Extract the (x, y) coordinate from the center of the cell holding the provided text.  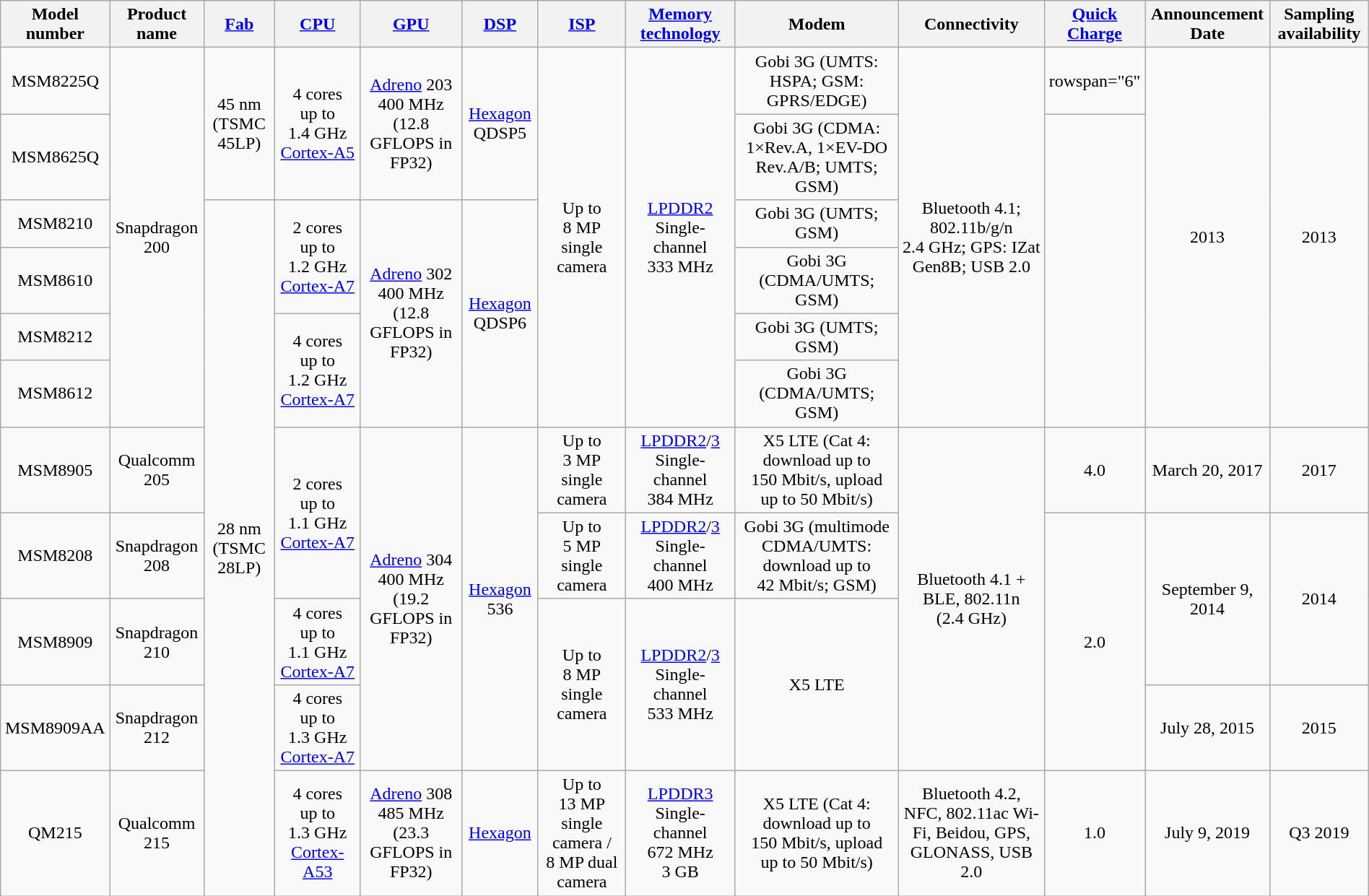
2 cores up to 1.1 GHz Cortex-A7 (318, 513)
GPU (411, 25)
Quick Charge (1095, 25)
LPDDR2/3 Single-channel 533 MHz (680, 684)
LPDDR2 Single-channel 333 MHz (680, 237)
MSM8909AA (55, 728)
Qualcomm 215 (157, 833)
MSM8610 (55, 280)
MSM8208 (55, 556)
2014 (1318, 599)
Memory technology (680, 25)
Hexagon QDSP6 (500, 313)
July 28, 2015 (1207, 728)
Announcement Date (1207, 25)
Modem (817, 25)
1.0 (1095, 833)
Adreno 203 400 MHz (12.8 GFLOPS in FP32) (411, 124)
4 cores up to 1.3 GHz Cortex-A53 (318, 833)
Bluetooth 4.1; 802.11b/g/n 2.4 GHz; GPS: IZat Gen8B; USB 2.0 (971, 237)
Snapdragon 208 (157, 556)
MSM8225Q (55, 81)
Gobi 3G (multimode CDMA/UMTS: download up to 42 Mbit/s; GSM) (817, 556)
Fab (239, 25)
MSM8909 (55, 641)
QM215 (55, 833)
4 cores up to 1.2 GHz Cortex-A7 (318, 370)
Adreno 302 400 MHz (12.8 GFLOPS in FP32) (411, 313)
MSM8625Q (55, 157)
Sampling availability (1318, 25)
Up to 5 MP single camera (582, 556)
Up to 3 MP single camera (582, 469)
45 nm (TSMC 45LP) (239, 124)
MSM8905 (55, 469)
Snapdragon 210 (157, 641)
4.0 (1095, 469)
ISP (582, 25)
4 cores up to 1.1 GHz Cortex-A7 (318, 641)
Hexagon 536 (500, 599)
Snapdragon 212 (157, 728)
Connectivity (971, 25)
Adreno 308 485 MHz (23.3 GFLOPS in FP32) (411, 833)
Up to 13 MP single camera / 8 MP dual camera (582, 833)
Adreno 304 400 MHz (19.2 GFLOPS in FP32) (411, 599)
Hexagon (500, 833)
Bluetooth 4.2, NFC, 802.11ac Wi-Fi, Beidou, GPS, GLONASS, USB 2.0 (971, 833)
2.0 (1095, 641)
Bluetooth 4.1 + BLE, 802.11n (2.4 GHz) (971, 599)
July 9, 2019 (1207, 833)
March 20, 2017 (1207, 469)
Hexagon QDSP5 (500, 124)
CPU (318, 25)
X5 LTE (817, 684)
September 9, 2014 (1207, 599)
MSM8212 (55, 336)
28 nm (TSMC 28LP) (239, 548)
LPDDR2/3 Single-channel 384 MHz (680, 469)
Gobi 3G (UMTS: HSPA; GSM: GPRS/EDGE) (817, 81)
2015 (1318, 728)
Gobi 3G (CDMA: 1×Rev.A, 1×EV-DO Rev.A/B; UMTS; GSM) (817, 157)
Model number (55, 25)
Product name (157, 25)
4 cores up to 1.3 GHz Cortex-A7 (318, 728)
LPDDR2/3 Single-channel 400 MHz (680, 556)
LPDDR3 Single-channel 672 MHz 3 GB (680, 833)
Qualcomm 205 (157, 469)
DSP (500, 25)
2017 (1318, 469)
Q3 2019 (1318, 833)
2 cores up to 1.2 GHz Cortex-A7 (318, 257)
rowspan="6" (1095, 81)
Snapdragon 200 (157, 237)
MSM8210 (55, 224)
4 cores up to 1.4 GHz Cortex-A5 (318, 124)
MSM8612 (55, 393)
